Provide the [X, Y] coordinate of the cell's center where the given text is located.  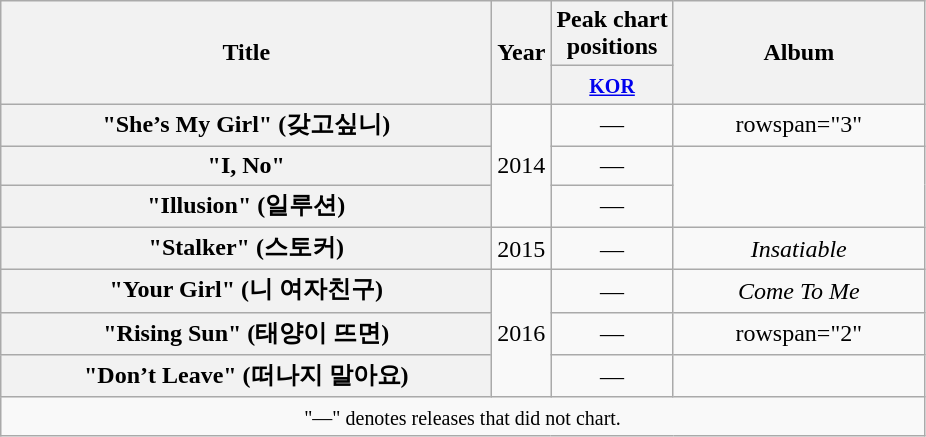
Title [246, 52]
2016 [522, 334]
Peak chart positions [612, 34]
Come To Me [798, 292]
2014 [522, 166]
KOR [612, 85]
"I, No" [246, 165]
"Your Girl" (니 여자친구) [246, 292]
"Don’t Leave" (떠나지 말아요) [246, 376]
Year [522, 52]
rowspan="2" [798, 334]
"Stalker" (스토커) [246, 248]
rowspan="3" [798, 126]
Insatiable [798, 248]
"She’s My Girl" (갖고싶니) [246, 126]
2015 [522, 248]
"Rising Sun" (태양이 뜨면) [246, 334]
"—" denotes releases that did not chart. [463, 416]
"Illusion" (일루션) [246, 206]
Album [798, 52]
